Output the (x, y) coordinate of the center of the cell containing the given text.  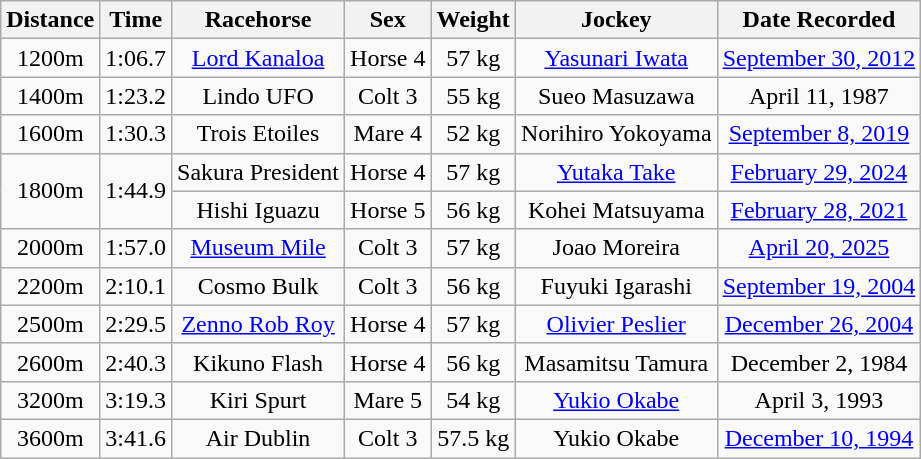
Time (136, 20)
Kiri Spurt (258, 400)
57.5 kg (473, 438)
September 30, 2012 (819, 58)
April 3, 1993 (819, 400)
Hishi Iguazu (258, 210)
3:19.3 (136, 400)
1:06.7 (136, 58)
February 28, 2021 (819, 210)
Kohei Matsuyama (616, 210)
54 kg (473, 400)
Air Dublin (258, 438)
Kikuno Flash (258, 362)
Sakura President (258, 172)
2500m (50, 324)
3200m (50, 400)
Zenno Rob Roy (258, 324)
Mare 4 (388, 134)
Norihiro Yokoyama (616, 134)
Olivier Peslier (616, 324)
1800m (50, 191)
1200m (50, 58)
December 26, 2004 (819, 324)
Distance (50, 20)
Racehorse (258, 20)
1:44.9 (136, 191)
September 19, 2004 (819, 286)
Yasunari Iwata (616, 58)
Yutaka Take (616, 172)
Mare 5 (388, 400)
Sueo Masuzawa (616, 96)
2:29.5 (136, 324)
Trois Etoiles (258, 134)
April 11, 1987 (819, 96)
2:40.3 (136, 362)
Horse 5 (388, 210)
Fuyuki Igarashi (616, 286)
1400m (50, 96)
April 20, 2025 (819, 248)
Museum Mile (258, 248)
52 kg (473, 134)
Lindo UFO (258, 96)
2:10.1 (136, 286)
1:23.2 (136, 96)
1:30.3 (136, 134)
Masamitsu Tamura (616, 362)
Jockey (616, 20)
55 kg (473, 96)
Weight (473, 20)
Cosmo Bulk (258, 286)
2000m (50, 248)
1600m (50, 134)
2600m (50, 362)
December 2, 1984 (819, 362)
Lord Kanaloa (258, 58)
1:57.0 (136, 248)
September 8, 2019 (819, 134)
3600m (50, 438)
Sex (388, 20)
2200m (50, 286)
December 10, 1994 (819, 438)
Joao Moreira (616, 248)
February 29, 2024 (819, 172)
3:41.6 (136, 438)
Date Recorded (819, 20)
